Identify which cell holds the provided text, then report its [X, Y] central coordinate. 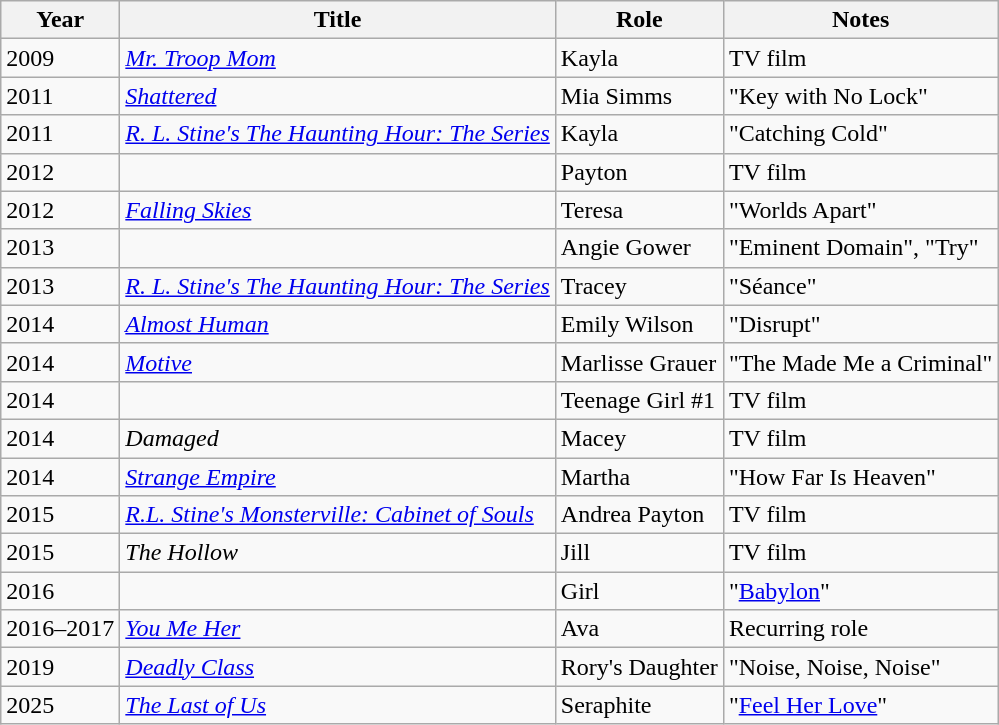
Rory's Daughter [639, 667]
"Eminent Domain", "Try" [860, 248]
Shattered [338, 96]
"Worlds Apart" [860, 210]
Ava [639, 629]
"The Made Me a Criminal" [860, 362]
Martha [639, 477]
You Me Her [338, 629]
Seraphite [639, 705]
Recurring role [860, 629]
"How Far Is Heaven" [860, 477]
Almost Human [338, 324]
"Feel Her Love" [860, 705]
Macey [639, 438]
R.L. Stine's Monsterville: Cabinet of Souls [338, 515]
"Noise, Noise, Noise" [860, 667]
Title [338, 20]
Falling Skies [338, 210]
Angie Gower [639, 248]
Marlisse Grauer [639, 362]
Notes [860, 20]
Motive [338, 362]
The Hollow [338, 553]
2025 [60, 705]
"Catching Cold" [860, 134]
Role [639, 20]
Damaged [338, 438]
Deadly Class [338, 667]
The Last of Us [338, 705]
Mr. Troop Mom [338, 58]
2016 [60, 591]
Emily Wilson [639, 324]
Strange Empire [338, 477]
2016–2017 [60, 629]
2009 [60, 58]
Tracey [639, 286]
Teenage Girl #1 [639, 400]
"Séance" [860, 286]
Mia Simms [639, 96]
Girl [639, 591]
"Disrupt" [860, 324]
Andrea Payton [639, 515]
"Babylon" [860, 591]
Jill [639, 553]
2019 [60, 667]
Payton [639, 172]
"Key with No Lock" [860, 96]
Year [60, 20]
Teresa [639, 210]
